From the cell containing the given text, extract its center point as (x, y) coordinate. 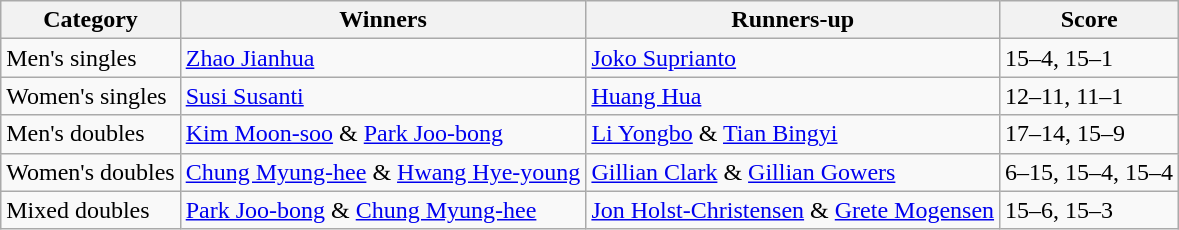
Susi Susanti (383, 96)
Women's doubles (90, 172)
Men's singles (90, 58)
17–14, 15–9 (1090, 134)
Runners-up (793, 20)
Gillian Clark & Gillian Gowers (793, 172)
12–11, 11–1 (1090, 96)
Mixed doubles (90, 210)
15–4, 15–1 (1090, 58)
Zhao Jianhua (383, 58)
Kim Moon-soo & Park Joo-bong (383, 134)
15–6, 15–3 (1090, 210)
Chung Myung-hee & Hwang Hye-young (383, 172)
Jon Holst-Christensen & Grete Mogensen (793, 210)
6–15, 15–4, 15–4 (1090, 172)
Park Joo-bong & Chung Myung-hee (383, 210)
Winners (383, 20)
Li Yongbo & Tian Bingyi (793, 134)
Huang Hua (793, 96)
Women's singles (90, 96)
Men's doubles (90, 134)
Joko Suprianto (793, 58)
Score (1090, 20)
Category (90, 20)
